Extract the [x, y] coordinate from the center of the cell holding the provided text.  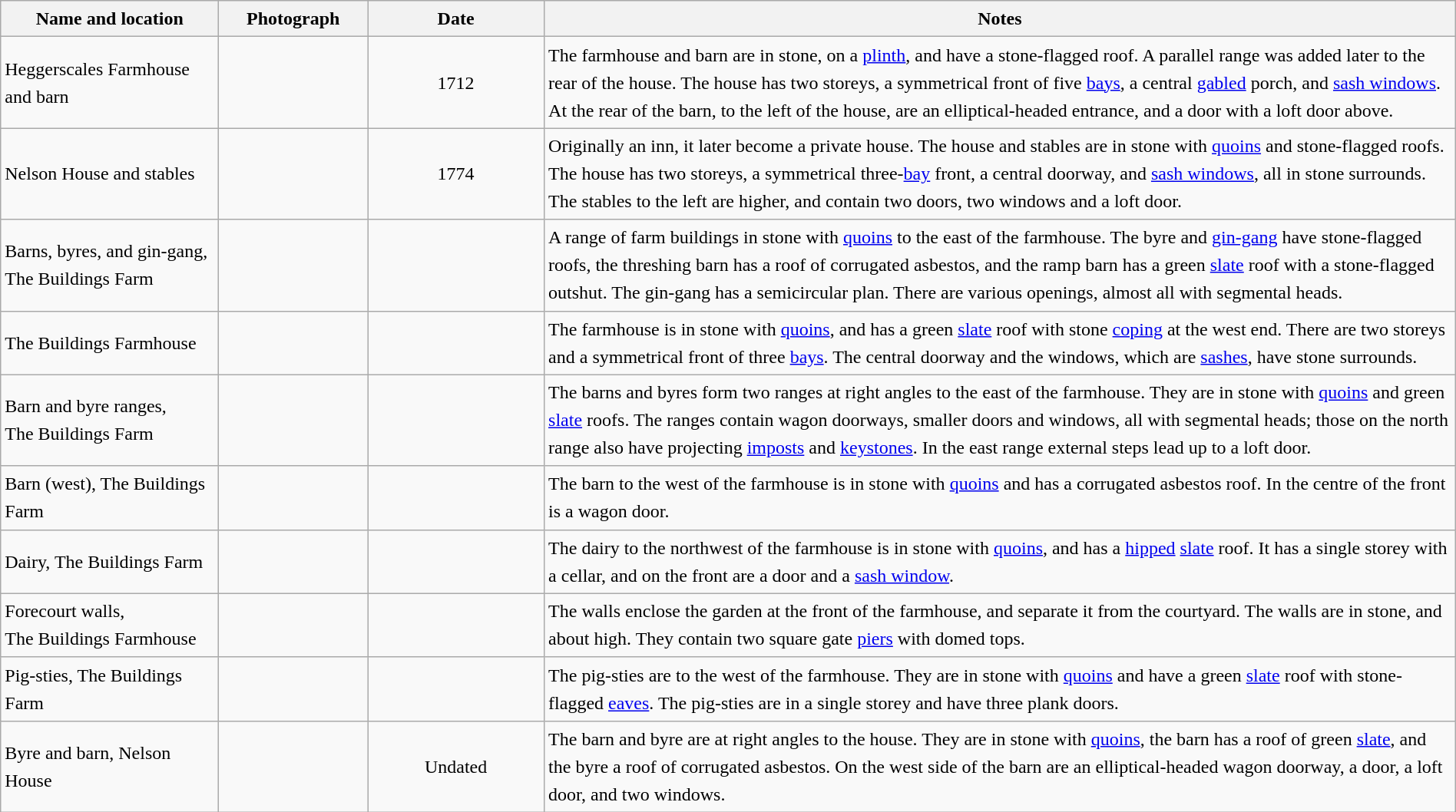
1774 [456, 173]
Pig-sties, The Buildings Farm [110, 689]
Photograph [293, 18]
Date [456, 18]
Notes [1000, 18]
Undated [456, 766]
Nelson House and stables [110, 173]
Barn and byre ranges,The Buildings Farm [110, 421]
Name and location [110, 18]
1712 [456, 83]
Forecourt walls,The Buildings Farmhouse [110, 625]
Dairy, The Buildings Farm [110, 562]
Heggerscales Farmhouse and barn [110, 83]
Barns, byres, and gin-gang,The Buildings Farm [110, 266]
Barn (west), The Buildings Farm [110, 497]
The Buildings Farmhouse [110, 342]
Byre and barn, Nelson House [110, 766]
The barn to the west of the farmhouse is in stone with quoins and has a corrugated asbestos roof. In the centre of the front is a wagon door. [1000, 497]
